Provide the [x, y] coordinate of the cell's center where the given text is located.  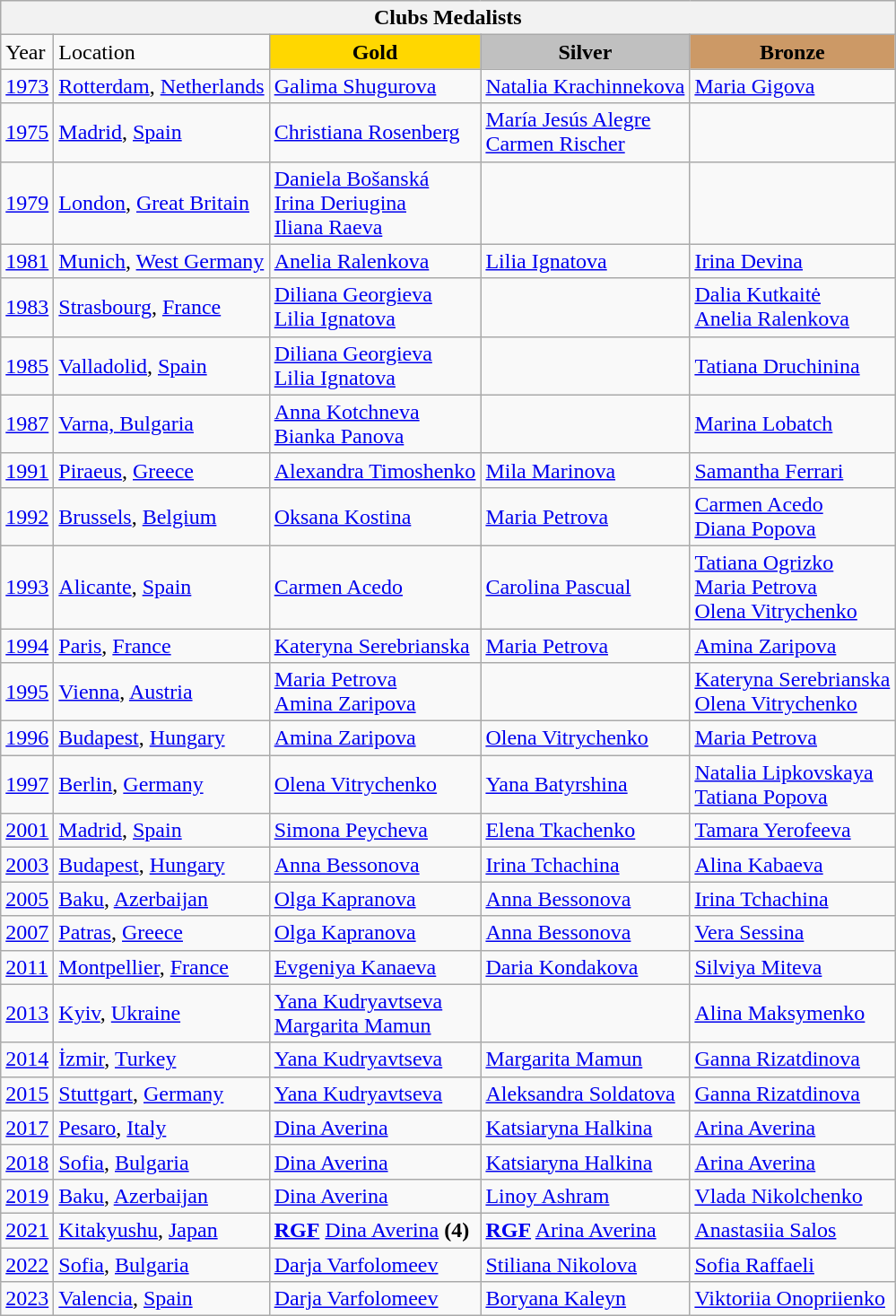
Aleksandra Soldatova [585, 1094]
1994 [27, 645]
Piraeus, Greece [161, 470]
Yana Kudryavtseva Margarita Mamun [375, 1014]
Strasbourg, France [161, 307]
Evgeniya Kanaeva [375, 967]
İzmir, Turkey [161, 1059]
Stuttgart, Germany [161, 1094]
Kateryna Serebrianska [375, 645]
1997 [27, 784]
Elena Tkachenko [585, 831]
Alicante, Spain [161, 587]
Year [27, 52]
Natalia Lipkovskaya Tatiana Popova [793, 784]
1981 [27, 261]
Mila Marinova [585, 470]
1987 [27, 423]
Boryana Kaleyn [585, 1299]
Dalia Kutkaitė Anelia Ralenkova [793, 307]
Berlin, Germany [161, 784]
1985 [27, 366]
Kitakyushu, Japan [161, 1230]
Marina Lobatch [793, 423]
Varna, Bulgaria [161, 423]
1993 [27, 587]
Daniela Bošanská Irina Deriugina Iliana Raeva [375, 203]
RGF Arina Averina [585, 1230]
2014 [27, 1059]
Daria Kondakova [585, 967]
Carmen Acedo [375, 587]
2017 [27, 1128]
2011 [27, 967]
Tatiana Druchinina [793, 366]
Patras, Greece [161, 933]
Stiliana Nikolova [585, 1264]
2018 [27, 1162]
Brussels, Belgium [161, 517]
Kateryna Serebrianska Olena Vitrychenko [793, 693]
1979 [27, 203]
1975 [27, 133]
London, Great Britain [161, 203]
Maria Gigova [793, 86]
Vienna, Austria [161, 693]
Sofia Raffaeli [793, 1264]
Viktoriia Onopriienko [793, 1299]
Bronze [793, 52]
2019 [27, 1196]
1995 [27, 693]
2013 [27, 1014]
Silviya Miteva [793, 967]
Alina Maksymenko [793, 1014]
1983 [27, 307]
2001 [27, 831]
Samantha Ferrari [793, 470]
Simona Peycheva [375, 831]
Alexandra Timoshenko [375, 470]
2005 [27, 899]
1996 [27, 738]
Margarita Mamun [585, 1059]
Lilia Ignatova [585, 261]
Pesaro, Italy [161, 1128]
1992 [27, 517]
Alina Kabaeva [793, 865]
Vera Sessina [793, 933]
Christiana Rosenberg [375, 133]
Carolina Pascual [585, 587]
Maria Petrova Amina Zaripova [375, 693]
2023 [27, 1299]
Valencia, Spain [161, 1299]
Anna Kotchneva Bianka Panova [375, 423]
2022 [27, 1264]
Irina Devina [793, 261]
2015 [27, 1094]
Valladolid, Spain [161, 366]
Paris, France [161, 645]
Anelia Ralenkova [375, 261]
Linoy Ashram [585, 1196]
Montpellier, France [161, 967]
Munich, West Germany [161, 261]
Tamara Yerofeeva [793, 831]
Carmen Acedo Diana Popova [793, 517]
RGF Dina Averina (4) [375, 1230]
Location [161, 52]
1973 [27, 86]
Vlada Nikolchenko [793, 1196]
Natalia Krachinnekova [585, 86]
Galima Shugurova [375, 86]
Anastasiia Salos [793, 1230]
Tatiana Ogrizko Maria Petrova Olena Vitrychenko [793, 587]
Silver [585, 52]
Kyiv, Ukraine [161, 1014]
2021 [27, 1230]
María Jesús Alegre Carmen Rischer [585, 133]
Yana Batyrshina [585, 784]
Clubs Medalists [448, 18]
Oksana Kostina [375, 517]
Rotterdam, Netherlands [161, 86]
Gold [375, 52]
2003 [27, 865]
1991 [27, 470]
2007 [27, 933]
